Pinpoint the cell where the given text exists, returning its [x, y] midpoint coordinate. 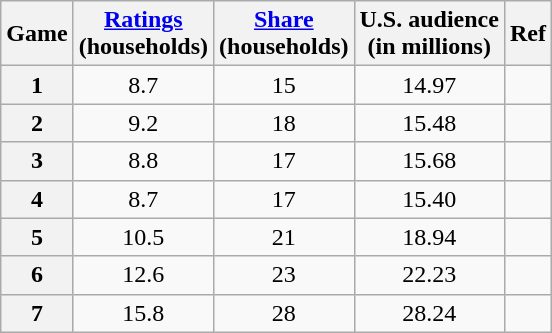
2 [37, 123]
28 [284, 313]
9.2 [143, 123]
14.97 [429, 85]
15 [284, 85]
15.48 [429, 123]
21 [284, 237]
15.68 [429, 161]
18 [284, 123]
Ref [528, 34]
6 [37, 275]
12.6 [143, 275]
5 [37, 237]
28.24 [429, 313]
Ratings(households) [143, 34]
Share(households) [284, 34]
15.40 [429, 199]
18.94 [429, 237]
22.23 [429, 275]
7 [37, 313]
10.5 [143, 237]
4 [37, 199]
U.S. audience(in millions) [429, 34]
23 [284, 275]
Game [37, 34]
1 [37, 85]
15.8 [143, 313]
8.8 [143, 161]
3 [37, 161]
